Extract the [X, Y] coordinate from the center of the cell holding the provided text.  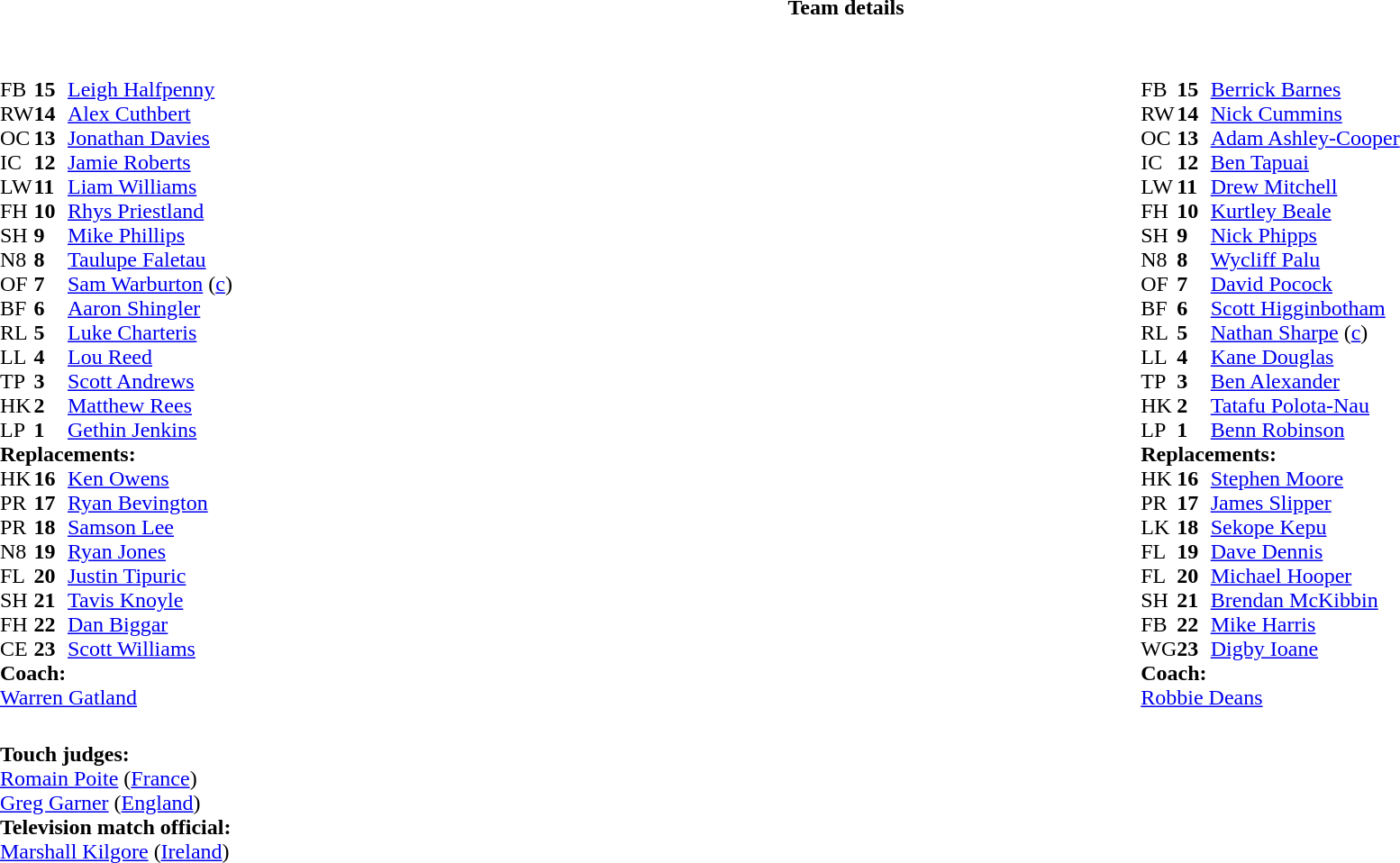
Gethin Jenkins [150, 431]
CE [17, 649]
Adam Ashley-Cooper [1305, 139]
Samson Lee [150, 528]
Michael Hooper [1305, 577]
Justin Tipuric [150, 577]
Warren Gatland [116, 697]
Sekope Kepu [1305, 528]
Scott Williams [150, 649]
Lou Reed [150, 357]
Tavis Knoyle [150, 600]
Tatafu Polota-Nau [1305, 405]
Alex Cuthbert [150, 114]
Brendan McKibbin [1305, 600]
Jamie Roberts [150, 162]
Kurtley Beale [1305, 211]
James Slipper [1305, 503]
David Pocock [1305, 285]
Digby Ioane [1305, 649]
Berrick Barnes [1305, 90]
Nathan Sharpe (c) [1305, 333]
Ben Tapuai [1305, 162]
Benn Robinson [1305, 431]
Ben Alexander [1305, 382]
Luke Charteris [150, 333]
WG [1159, 649]
Robbie Deans [1270, 697]
Dan Biggar [150, 625]
Nick Phipps [1305, 236]
Wycliff Palu [1305, 259]
Mike Harris [1305, 625]
Ryan Jones [150, 551]
Scott Higginbotham [1305, 308]
Nick Cummins [1305, 114]
Ryan Bevington [150, 503]
Leigh Halfpenny [150, 90]
Drew Mitchell [1305, 187]
Liam Williams [150, 187]
Rhys Priestland [150, 211]
Kane Douglas [1305, 357]
Ken Owens [150, 479]
Taulupe Faletau [150, 259]
Stephen Moore [1305, 479]
LK [1159, 528]
Jonathan Davies [150, 139]
Mike Phillips [150, 236]
Dave Dennis [1305, 551]
Scott Andrews [150, 382]
Sam Warburton (c) [150, 285]
Aaron Shingler [150, 308]
Matthew Rees [150, 405]
